From the cell containing the given text, extract its center point as [X, Y] coordinate. 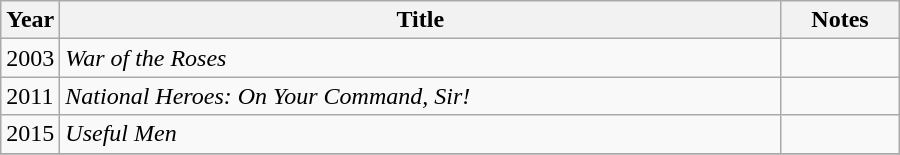
National Heroes: On Your Command, Sir! [420, 96]
2003 [30, 58]
Notes [840, 20]
War of the Roses [420, 58]
Year [30, 20]
Useful Men [420, 134]
2011 [30, 96]
Title [420, 20]
2015 [30, 134]
